Find where the given text appears and provide that cell's center as [X, Y] coordinate. 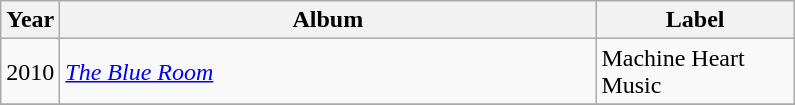
Machine Heart Music [696, 72]
2010 [30, 72]
Album [328, 20]
Year [30, 20]
Label [696, 20]
The Blue Room [328, 72]
